Return the [x, y] coordinate for the center point of the cell that contains the specified text.  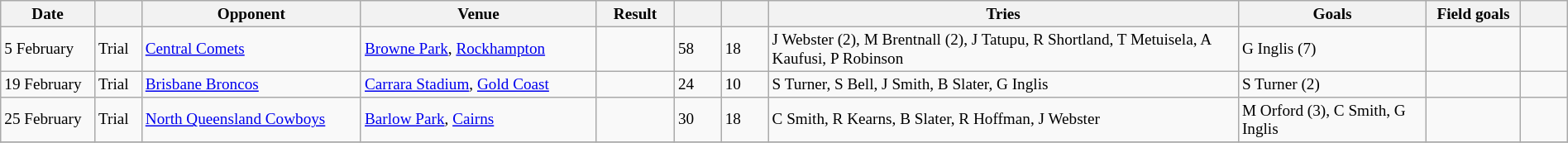
Browne Park, Rockhampton [478, 49]
Barlow Park, Cairns [478, 120]
S Turner (2) [1331, 84]
5 February [48, 49]
S Turner, S Bell, J Smith, B Slater, G Inglis [1003, 84]
C Smith, R Kearns, B Slater, R Hoffman, J Webster [1003, 120]
Result [635, 14]
Central Comets [251, 49]
10 [744, 84]
Opponent [251, 14]
Carrara Stadium, Gold Coast [478, 84]
North Queensland Cowboys [251, 120]
Brisbane Broncos [251, 84]
24 [698, 84]
Date [48, 14]
Venue [478, 14]
J Webster (2), M Brentnall (2), J Tatupu, R Shortland, T Metuisela, A Kaufusi, P Robinson [1003, 49]
58 [698, 49]
30 [698, 120]
19 February [48, 84]
Field goals [1474, 14]
25 February [48, 120]
Goals [1331, 14]
Tries [1003, 14]
M Orford (3), C Smith, G Inglis [1331, 120]
G Inglis (7) [1331, 49]
